Output the [x, y] coordinate of the center of the cell containing the given text.  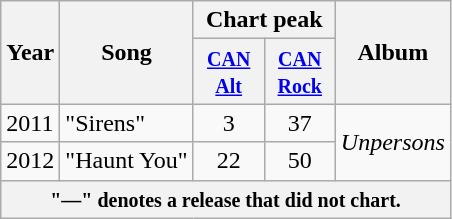
37 [300, 123]
Unpersons [392, 142]
Album [392, 52]
"—" denotes a release that did not chart. [226, 199]
Chart peak [264, 20]
3 [228, 123]
22 [228, 161]
CANRock [300, 72]
Song [126, 52]
2012 [30, 161]
Year [30, 52]
"Haunt You" [126, 161]
2011 [30, 123]
CANAlt [228, 72]
"Sirens" [126, 123]
50 [300, 161]
